Return (X, Y) of the center of cell containing provided text 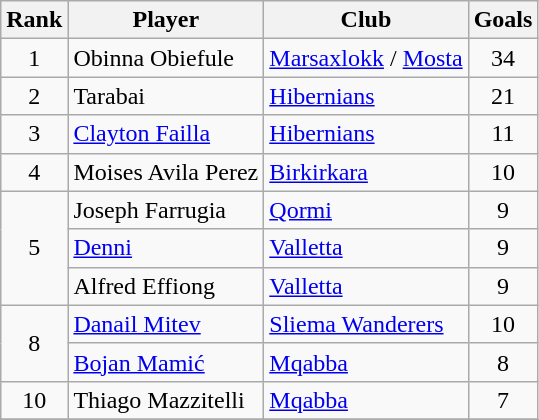
34 (503, 58)
Tarabai (166, 96)
Clayton Failla (166, 134)
Bojan Mamić (166, 362)
Birkirkara (366, 172)
Obinna Obiefule (166, 58)
5 (34, 248)
Joseph Farrugia (166, 210)
11 (503, 134)
Thiago Mazzitelli (166, 400)
Qormi (366, 210)
3 (34, 134)
Alfred Effiong (166, 286)
2 (34, 96)
7 (503, 400)
1 (34, 58)
Player (166, 20)
4 (34, 172)
Rank (34, 20)
Moises Avila Perez (166, 172)
Sliema Wanderers (366, 324)
Marsaxlokk / Mosta (366, 58)
Danail Mitev (166, 324)
Denni (166, 248)
Goals (503, 20)
21 (503, 96)
Club (366, 20)
